Provide the [x, y] coordinate of the cell's center where the given text is located.  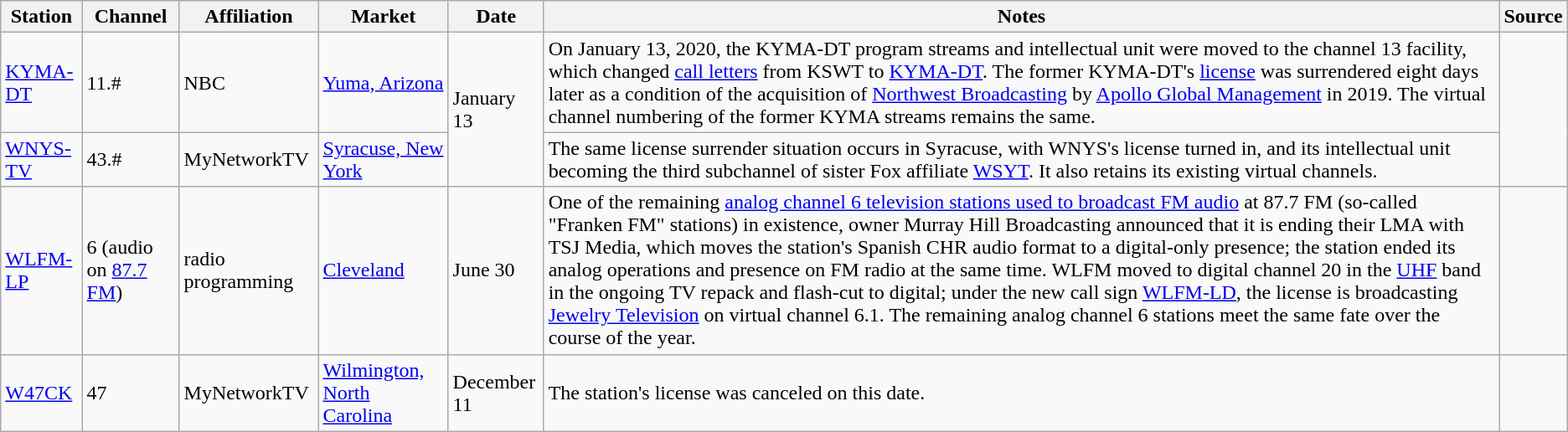
47 [131, 393]
WNYS-TV [42, 159]
6 (audio on 87.7 FM) [131, 270]
Station [42, 17]
Market [384, 17]
NBC [249, 82]
W47CK [42, 393]
June 30 [496, 270]
WLFM-LP [42, 270]
Wilmington, North Carolina [384, 393]
December 11 [496, 393]
Notes [1022, 17]
11.# [131, 82]
Yuma, Arizona [384, 82]
Channel [131, 17]
The station's license was canceled on this date. [1022, 393]
Date [496, 17]
Cleveland [384, 270]
KYMA-DT [42, 82]
Affiliation [249, 17]
January 13 [496, 110]
Source [1533, 17]
radio programming [249, 270]
Syracuse, New York [384, 159]
43.# [131, 159]
